Identify which cell holds the provided text, then report its (x, y) central coordinate. 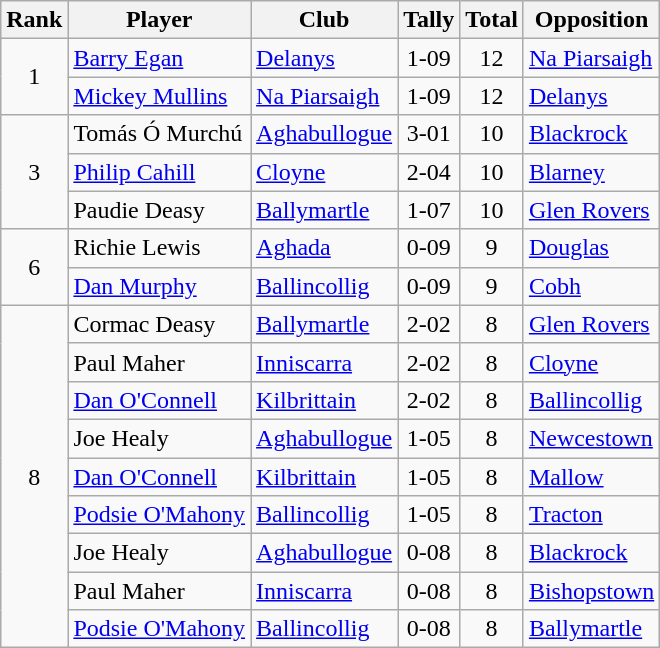
Newcestown (591, 438)
Cormac Deasy (160, 324)
Player (160, 20)
Mickey Mullins (160, 96)
Blarney (591, 172)
Aghada (324, 248)
6 (34, 267)
Tally (429, 20)
Club (324, 20)
Total (492, 20)
1-07 (429, 210)
Dan Murphy (160, 286)
3 (34, 172)
Cobh (591, 286)
Philip Cahill (160, 172)
Tracton (591, 515)
Richie Lewis (160, 248)
2-04 (429, 172)
Paudie Deasy (160, 210)
Opposition (591, 20)
Tomás Ó Murchú (160, 134)
Mallow (591, 477)
Rank (34, 20)
3-01 (429, 134)
Barry Egan (160, 58)
Douglas (591, 248)
Bishopstown (591, 591)
1 (34, 77)
